Identify which cell holds the provided text, then report its [x, y] central coordinate. 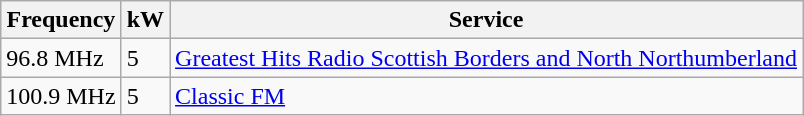
kW [145, 20]
Frequency [61, 20]
Greatest Hits Radio Scottish Borders and North Northumberland [486, 58]
96.8 MHz [61, 58]
100.9 MHz [61, 96]
Service [486, 20]
Classic FM [486, 96]
